Output the [x, y] coordinate of the center of the cell containing the given text.  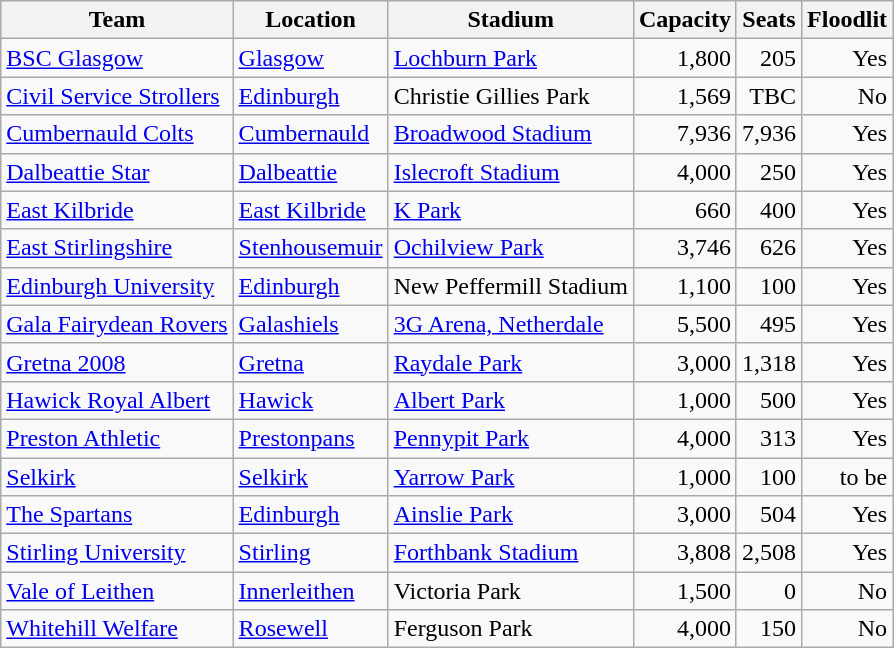
East Stirlingshire [117, 248]
313 [768, 438]
Forthbank Stadium [510, 553]
0 [768, 591]
Stenhousemuir [310, 248]
Islecroft Stadium [510, 172]
500 [768, 400]
1,569 [684, 96]
1,500 [684, 591]
Stadium [510, 20]
Whitehill Welfare [117, 629]
1,100 [684, 286]
3G Arena, Netherdale [510, 324]
504 [768, 515]
to be [848, 477]
Cumbernauld [310, 134]
Hawick Royal Albert [117, 400]
Albert Park [510, 400]
Rosewell [310, 629]
Civil Service Strollers [117, 96]
Pennypit Park [510, 438]
Cumbernauld Colts [117, 134]
Dalbeattie Star [117, 172]
Victoria Park [510, 591]
3,808 [684, 553]
Gretna [310, 362]
205 [768, 58]
3,746 [684, 248]
2,508 [768, 553]
Gretna 2008 [117, 362]
Stirling [310, 553]
Vale of Leithen [117, 591]
Preston Athletic [117, 438]
Galashiels [310, 324]
BSC Glasgow [117, 58]
Glasgow [310, 58]
Stirling University [117, 553]
TBC [768, 96]
5,500 [684, 324]
Ochilview Park [510, 248]
Broadwood Stadium [510, 134]
660 [684, 210]
Gala Fairydean Rovers [117, 324]
New Peffermill Stadium [510, 286]
Location [310, 20]
1,318 [768, 362]
Raydale Park [510, 362]
Hawick [310, 400]
495 [768, 324]
Dalbeattie [310, 172]
The Spartans [117, 515]
Ferguson Park [510, 629]
Innerleithen [310, 591]
Floodlit [848, 20]
400 [768, 210]
Edinburgh University [117, 286]
150 [768, 629]
Team [117, 20]
Seats [768, 20]
Lochburn Park [510, 58]
Christie Gillies Park [510, 96]
Ainslie Park [510, 515]
K Park [510, 210]
Prestonpans [310, 438]
250 [768, 172]
Capacity [684, 20]
Yarrow Park [510, 477]
1,800 [684, 58]
626 [768, 248]
